Scan for the cell matching the given text and deliver its (x, y) coordinate at center. 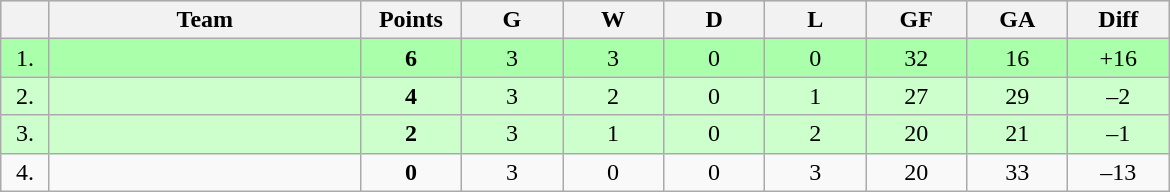
W (612, 20)
–13 (1118, 172)
4. (26, 172)
21 (1018, 134)
16 (1018, 58)
6 (410, 58)
3. (26, 134)
1. (26, 58)
GF (916, 20)
D (714, 20)
29 (1018, 96)
Points (410, 20)
4 (410, 96)
–2 (1118, 96)
+16 (1118, 58)
GA (1018, 20)
Team (204, 20)
Diff (1118, 20)
33 (1018, 172)
–1 (1118, 134)
32 (916, 58)
2. (26, 96)
G (512, 20)
27 (916, 96)
L (816, 20)
